For the text-containing cell, return its midpoint in [x, y] coordinate format. 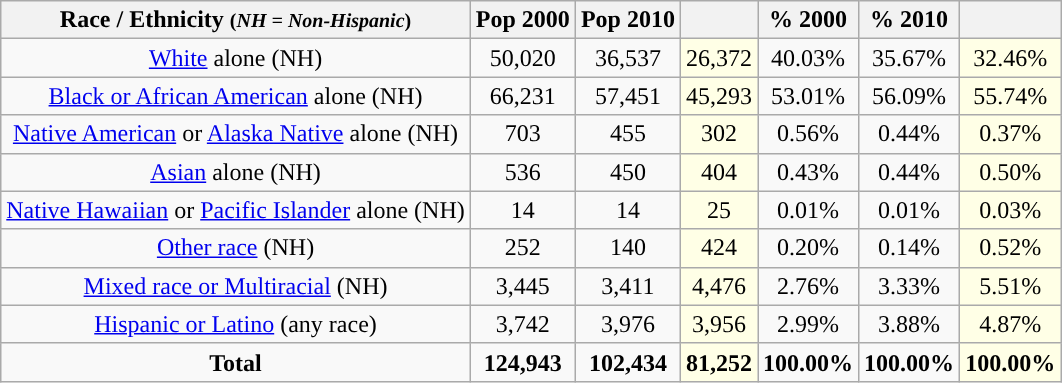
140 [628, 248]
0.14% [910, 248]
Race / Ethnicity (NH = Non-Hispanic) [236, 20]
450 [628, 172]
% 2000 [808, 20]
3,956 [718, 324]
Hispanic or Latino (any race) [236, 324]
0.20% [808, 248]
3,976 [628, 324]
102,434 [628, 362]
35.67% [910, 58]
25 [718, 210]
5.51% [1010, 286]
424 [718, 248]
Mixed race or Multiracial (NH) [236, 286]
81,252 [718, 362]
Black or African American alone (NH) [236, 96]
Asian alone (NH) [236, 172]
3.88% [910, 324]
124,943 [522, 362]
Total [236, 362]
36,537 [628, 58]
32.46% [1010, 58]
56.09% [910, 96]
40.03% [808, 58]
Pop 2000 [522, 20]
536 [522, 172]
26,372 [718, 58]
Pop 2010 [628, 20]
55.74% [1010, 96]
302 [718, 134]
0.50% [1010, 172]
White alone (NH) [236, 58]
0.03% [1010, 210]
0.56% [808, 134]
3,445 [522, 286]
Other race (NH) [236, 248]
0.37% [1010, 134]
0.52% [1010, 248]
2.76% [808, 286]
3,411 [628, 286]
50,020 [522, 58]
404 [718, 172]
66,231 [522, 96]
53.01% [808, 96]
45,293 [718, 96]
3,742 [522, 324]
3.33% [910, 286]
0.43% [808, 172]
Native Hawaiian or Pacific Islander alone (NH) [236, 210]
% 2010 [910, 20]
2.99% [808, 324]
4,476 [718, 286]
703 [522, 134]
455 [628, 134]
252 [522, 248]
Native American or Alaska Native alone (NH) [236, 134]
57,451 [628, 96]
4.87% [1010, 324]
